Detect which cell encompasses the target text, then output its (x, y) center coordinate. 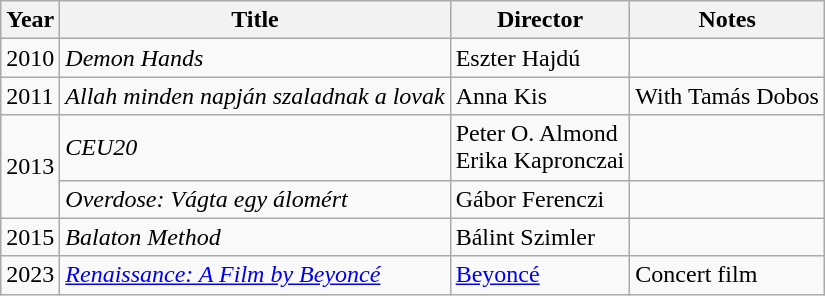
Eszter Hajdú (540, 58)
Anna Kis (540, 96)
Balaton Method (255, 237)
Renaissance: A Film by Beyoncé (255, 275)
Concert film (728, 275)
Peter O. AlmondErika Kapronczai (540, 148)
2015 (30, 237)
Allah minden napján szaladnak a lovak (255, 96)
Beyoncé (540, 275)
Year (30, 20)
2023 (30, 275)
Director (540, 20)
Bálint Szimler (540, 237)
With Tamás Dobos (728, 96)
2013 (30, 166)
CEU20 (255, 148)
Gábor Ferenczi (540, 199)
Demon Hands (255, 58)
2011 (30, 96)
2010 (30, 58)
Title (255, 20)
Overdose: Vágta egy álomért (255, 199)
Notes (728, 20)
